Provide the (x, y) coordinate of the cell's center where the given text is located.  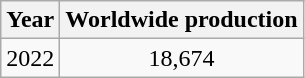
18,674 (182, 58)
Worldwide production (182, 20)
Year (30, 20)
2022 (30, 58)
